From the cell containing the given text, extract its center point as (X, Y) coordinate. 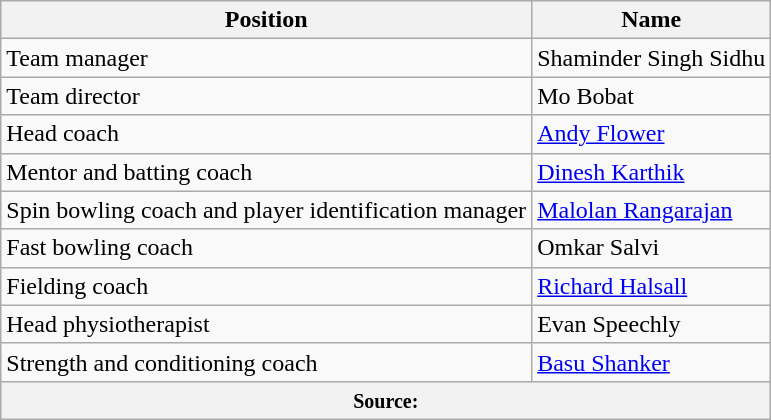
Andy Flower (652, 134)
Richard Halsall (652, 286)
Basu Shanker (652, 362)
Dinesh Karthik (652, 172)
Shaminder Singh Sidhu (652, 58)
Team director (266, 96)
Name (652, 20)
Spin bowling coach and player identification manager (266, 210)
Source: (386, 400)
Strength and conditioning coach (266, 362)
Team manager (266, 58)
Malolan Rangarajan (652, 210)
Omkar Salvi (652, 248)
Mo Bobat (652, 96)
Position (266, 20)
Mentor and batting coach (266, 172)
Fielding coach (266, 286)
Head coach (266, 134)
Fast bowling coach (266, 248)
Evan Speechly (652, 324)
Head physiotherapist (266, 324)
